Output the (X, Y) coordinate of the center of the cell containing the given text.  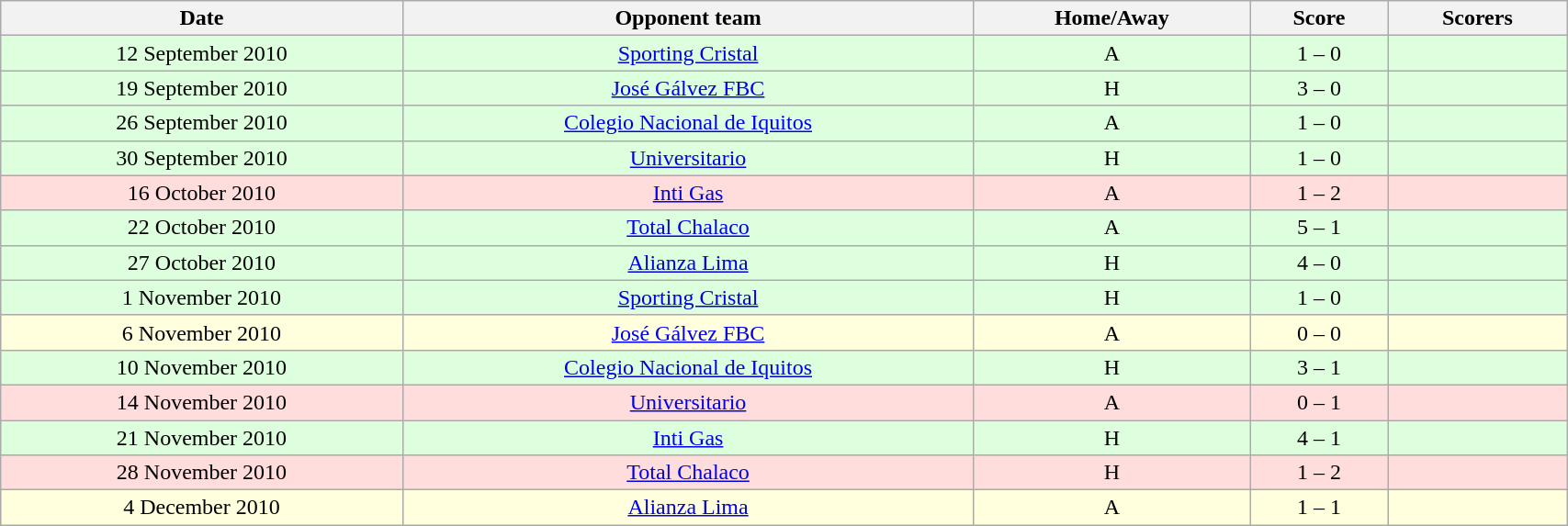
Date (202, 18)
30 September 2010 (202, 158)
28 November 2010 (202, 473)
4 – 0 (1319, 263)
3 – 1 (1319, 367)
4 December 2010 (202, 508)
5 – 1 (1319, 228)
21 November 2010 (202, 438)
4 – 1 (1319, 438)
1 – 1 (1319, 508)
1 November 2010 (202, 297)
10 November 2010 (202, 367)
Score (1319, 18)
6 November 2010 (202, 332)
Home/Away (1111, 18)
22 October 2010 (202, 228)
0 – 0 (1319, 332)
Scorers (1477, 18)
16 October 2010 (202, 193)
12 September 2010 (202, 53)
3 – 0 (1319, 88)
14 November 2010 (202, 402)
26 September 2010 (202, 123)
19 September 2010 (202, 88)
Opponent team (688, 18)
27 October 2010 (202, 263)
0 – 1 (1319, 402)
